Detect which cell encompasses the target text, then output its (X, Y) center coordinate. 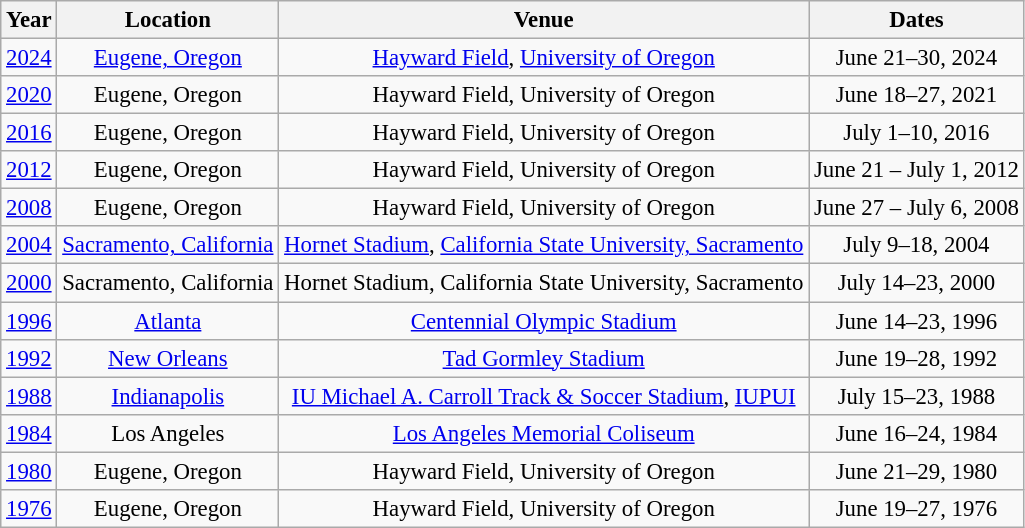
2012 (29, 170)
July 15–23, 1988 (917, 396)
Venue (544, 20)
2008 (29, 208)
Atlanta (168, 321)
2016 (29, 133)
IU Michael A. Carroll Track & Soccer Stadium, IUPUI (544, 396)
June 21–30, 2024 (917, 58)
June 27 – July 6, 2008 (917, 208)
1992 (29, 358)
2004 (29, 245)
2024 (29, 58)
June 18–27, 2021 (917, 95)
June 19–27, 1976 (917, 509)
June 19–28, 1992 (917, 358)
Dates (917, 20)
1976 (29, 509)
2020 (29, 95)
June 16–24, 1984 (917, 433)
Indianapolis (168, 396)
June 14–23, 1996 (917, 321)
Centennial Olympic Stadium (544, 321)
Los Angeles (168, 433)
1980 (29, 471)
Tad Gormley Stadium (544, 358)
1984 (29, 433)
New Orleans (168, 358)
Los Angeles Memorial Coliseum (544, 433)
Location (168, 20)
July 9–18, 2004 (917, 245)
1996 (29, 321)
July 14–23, 2000 (917, 283)
Year (29, 20)
1988 (29, 396)
June 21–29, 1980 (917, 471)
July 1–10, 2016 (917, 133)
June 21 – July 1, 2012 (917, 170)
2000 (29, 283)
